For the text-containing cell, return its midpoint in (X, Y) coordinate format. 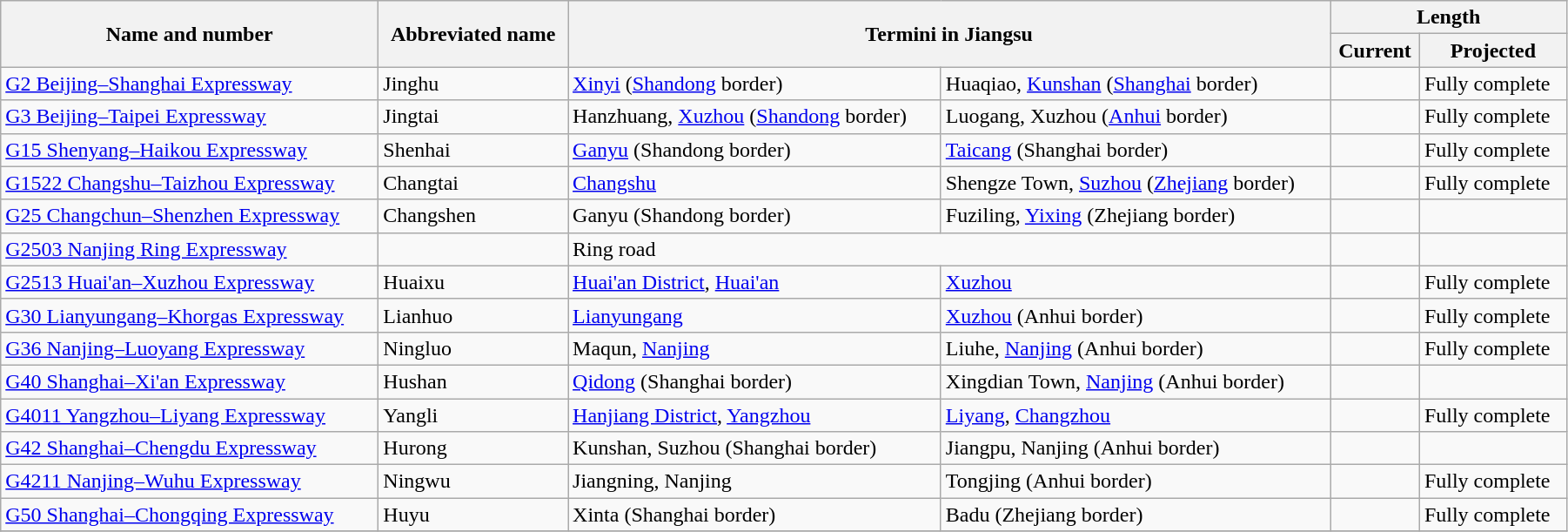
Jinghu (473, 84)
Kunshan, Suzhou (Shanghai border) (755, 448)
Changshen (473, 216)
Changtai (473, 183)
Ningluo (473, 348)
Termini in Jiangsu (949, 34)
Qidong (Shanghai border) (755, 381)
Liuhe, Nanjing (Anhui border) (1135, 348)
Abbreviated name (473, 34)
G30 Lianyungang–Khorgas Expressway (190, 315)
Projected (1493, 51)
Huaqiao, Kunshan (Shanghai border) (1135, 84)
Current (1375, 51)
Liyang, Changzhou (1135, 415)
G2503 Nanjing Ring Expressway (190, 249)
Fuziling, Yixing (Zhejiang border) (1135, 216)
Tongjing (Anhui border) (1135, 481)
G2513 Huai'an–Xuzhou Expressway (190, 282)
G36 Nanjing–Luoyang Expressway (190, 348)
Ring road (949, 249)
Hurong (473, 448)
G50 Shanghai–Chongqing Expressway (190, 515)
Luogang, Xuzhou (Anhui border) (1135, 117)
Taicang (Shanghai border) (1135, 150)
Xuzhou (Anhui border) (1135, 315)
Hanjiang District, Yangzhou (755, 415)
Huyu (473, 515)
G2 Beijing–Shanghai Expressway (190, 84)
G25 Changchun–Shenzhen Expressway (190, 216)
Hanzhuang, Xuzhou (Shandong border) (755, 117)
Jiangpu, Nanjing (Anhui border) (1135, 448)
Xingdian Town, Nanjing (Anhui border) (1135, 381)
Lianhuo (473, 315)
Xinta (Shanghai border) (755, 515)
G40 Shanghai–Xi'an Expressway (190, 381)
G1522 Changshu–Taizhou Expressway (190, 183)
Huai'an District, Huai'an (755, 282)
Huaixu (473, 282)
Yangli (473, 415)
Changshu (755, 183)
G15 Shenyang–Haikou Expressway (190, 150)
Length (1449, 17)
Lianyungang (755, 315)
Xinyi (Shandong border) (755, 84)
Jingtai (473, 117)
G4211 Nanjing–Wuhu Expressway (190, 481)
Shengze Town, Suzhou (Zhejiang border) (1135, 183)
Xuzhou (1135, 282)
Shenhai (473, 150)
Name and number (190, 34)
G42 Shanghai–Chengdu Expressway (190, 448)
G3 Beijing–Taipei Expressway (190, 117)
Ningwu (473, 481)
Jiangning, Nanjing (755, 481)
Maqun, Nanjing (755, 348)
Badu (Zhejiang border) (1135, 515)
G4011 Yangzhou–Liyang Expressway (190, 415)
Hushan (473, 381)
